Extract the (X, Y) coordinate from the center of the cell holding the provided text.  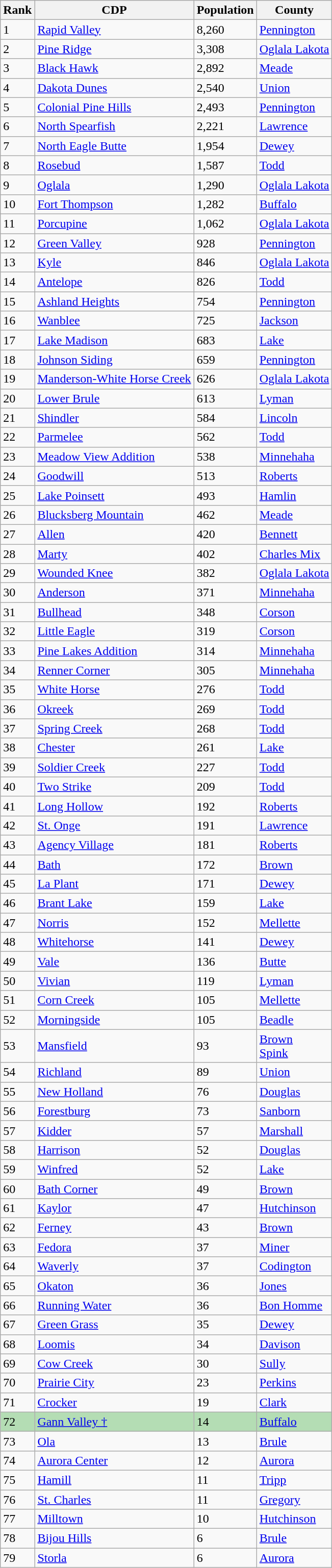
Manderson-White Horse Creek (114, 379)
56 (17, 1111)
Crocker (114, 1402)
314 (225, 651)
8 (17, 165)
53 (17, 1046)
1,282 (225, 204)
Kidder (114, 1130)
44 (17, 865)
826 (225, 282)
Ferney (114, 1228)
45 (17, 884)
Oglala (114, 185)
93 (225, 1046)
7 (17, 146)
Okreek (114, 709)
39 (17, 767)
60 (17, 1189)
171 (225, 884)
Fedora (114, 1247)
2 (17, 49)
72 (17, 1422)
Miner (294, 1247)
Charles Mix (294, 553)
754 (225, 301)
St. Onge (114, 825)
3,308 (225, 49)
Bijou Hills (114, 1538)
Beadle (294, 1020)
Dakota Dunes (114, 88)
Davison (294, 1344)
8,260 (225, 30)
119 (225, 981)
58 (17, 1150)
Black Hawk (114, 68)
69 (17, 1363)
5 (17, 107)
North Spearfish (114, 127)
Sanborn (294, 1111)
276 (225, 690)
1,062 (225, 223)
51 (17, 1000)
Clark (294, 1402)
1,954 (225, 146)
75 (17, 1480)
928 (225, 243)
66 (17, 1305)
Norris (114, 923)
Lower Brule (114, 398)
420 (225, 534)
141 (225, 942)
268 (225, 728)
Jones (294, 1286)
136 (225, 962)
67 (17, 1325)
Hamlin (294, 495)
Fort Thompson (114, 204)
Prairie City (114, 1383)
Sully (294, 1363)
348 (225, 612)
319 (225, 631)
2,493 (225, 107)
33 (17, 651)
La Plant (114, 884)
Tripp (294, 1480)
261 (225, 748)
Rosebud (114, 165)
Winfred (114, 1169)
613 (225, 398)
Loomis (114, 1344)
North Eagle Butte (114, 146)
4 (17, 88)
Waverly (114, 1267)
Gann Valley † (114, 1422)
Bath Corner (114, 1189)
209 (225, 787)
16 (17, 321)
Meadow View Addition (114, 457)
20 (17, 398)
CDP (114, 10)
31 (17, 612)
32 (17, 631)
Okaton (114, 1286)
Storla (114, 1558)
Pine Lakes Addition (114, 651)
9 (17, 185)
659 (225, 360)
Aurora Center (114, 1460)
371 (225, 593)
54 (17, 1072)
77 (17, 1519)
Brant Lake (114, 903)
Harrison (114, 1150)
Kaylor (114, 1208)
Ola (114, 1441)
513 (225, 476)
Colonial Pine Hills (114, 107)
Marshall (294, 1130)
305 (225, 670)
Lake Poinsett (114, 495)
70 (17, 1383)
2,892 (225, 68)
Agency Village (114, 845)
Marty (114, 553)
79 (17, 1558)
Chester (114, 748)
Bullhead (114, 612)
Antelope (114, 282)
Johnson Siding (114, 360)
584 (225, 418)
Long Hollow (114, 806)
2,540 (225, 88)
191 (225, 825)
64 (17, 1267)
846 (225, 263)
24 (17, 476)
Gregory (294, 1499)
Corn Creek (114, 1000)
Renner Corner (114, 670)
Jackson (294, 321)
Kyle (114, 263)
Mansfield (114, 1046)
1,290 (225, 185)
Allen (114, 534)
18 (17, 360)
50 (17, 981)
White Horse (114, 690)
2,221 (225, 127)
Codington (294, 1267)
Butte (294, 962)
269 (225, 709)
22 (17, 437)
Parmelee (114, 437)
71 (17, 1402)
40 (17, 787)
78 (17, 1538)
Perkins (294, 1383)
28 (17, 553)
462 (225, 515)
Soldier Creek (114, 767)
Rank (17, 10)
15 (17, 301)
Morningside (114, 1020)
Wanblee (114, 321)
89 (225, 1072)
27 (17, 534)
65 (17, 1286)
74 (17, 1460)
192 (225, 806)
Richland (114, 1072)
Milltown (114, 1519)
Forestburg (114, 1111)
68 (17, 1344)
25 (17, 495)
Blucksberg Mountain (114, 515)
725 (225, 321)
172 (225, 865)
683 (225, 340)
BrownSpink (294, 1046)
Bon Homme (294, 1305)
538 (225, 457)
382 (225, 573)
Bennett (294, 534)
Goodwill (114, 476)
Lincoln (294, 418)
562 (225, 437)
Rapid Valley (114, 30)
38 (17, 748)
Running Water (114, 1305)
Bath (114, 865)
29 (17, 573)
Green Grass (114, 1325)
48 (17, 942)
17 (17, 340)
3 (17, 68)
Hamill (114, 1480)
402 (225, 553)
Two Strike (114, 787)
Little Eagle (114, 631)
Green Valley (114, 243)
Ashland Heights (114, 301)
Shindler (114, 418)
Vivian (114, 981)
227 (225, 767)
61 (17, 1208)
26 (17, 515)
Population (225, 10)
159 (225, 903)
Spring Creek (114, 728)
63 (17, 1247)
152 (225, 923)
Pine Ridge (114, 49)
Cow Creek (114, 1363)
Vale (114, 962)
55 (17, 1092)
41 (17, 806)
1 (17, 30)
46 (17, 903)
1,587 (225, 165)
21 (17, 418)
42 (17, 825)
59 (17, 1169)
Wounded Knee (114, 573)
St. Charles (114, 1499)
Lake Madison (114, 340)
County (294, 10)
181 (225, 845)
493 (225, 495)
626 (225, 379)
New Holland (114, 1092)
62 (17, 1228)
Whitehorse (114, 942)
Anderson (114, 593)
Porcupine (114, 223)
